For the text-containing cell, return its midpoint in (X, Y) coordinate format. 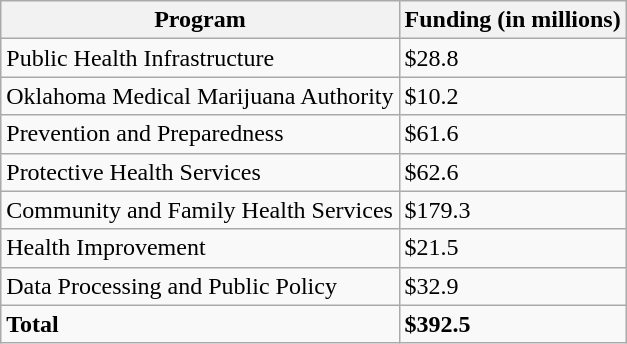
$10.2 (512, 96)
$32.9 (512, 286)
$62.6 (512, 172)
Protective Health Services (200, 172)
$179.3 (512, 210)
$61.6 (512, 134)
$392.5 (512, 324)
Public Health Infrastructure (200, 58)
$21.5 (512, 248)
Community and Family Health Services (200, 210)
Funding (in millions) (512, 20)
Total (200, 324)
Oklahoma Medical Marijuana Authority (200, 96)
Health Improvement (200, 248)
Program (200, 20)
Data Processing and Public Policy (200, 286)
Prevention and Preparedness (200, 134)
$28.8 (512, 58)
